Output the (X, Y) coordinate of the center of the cell containing the given text.  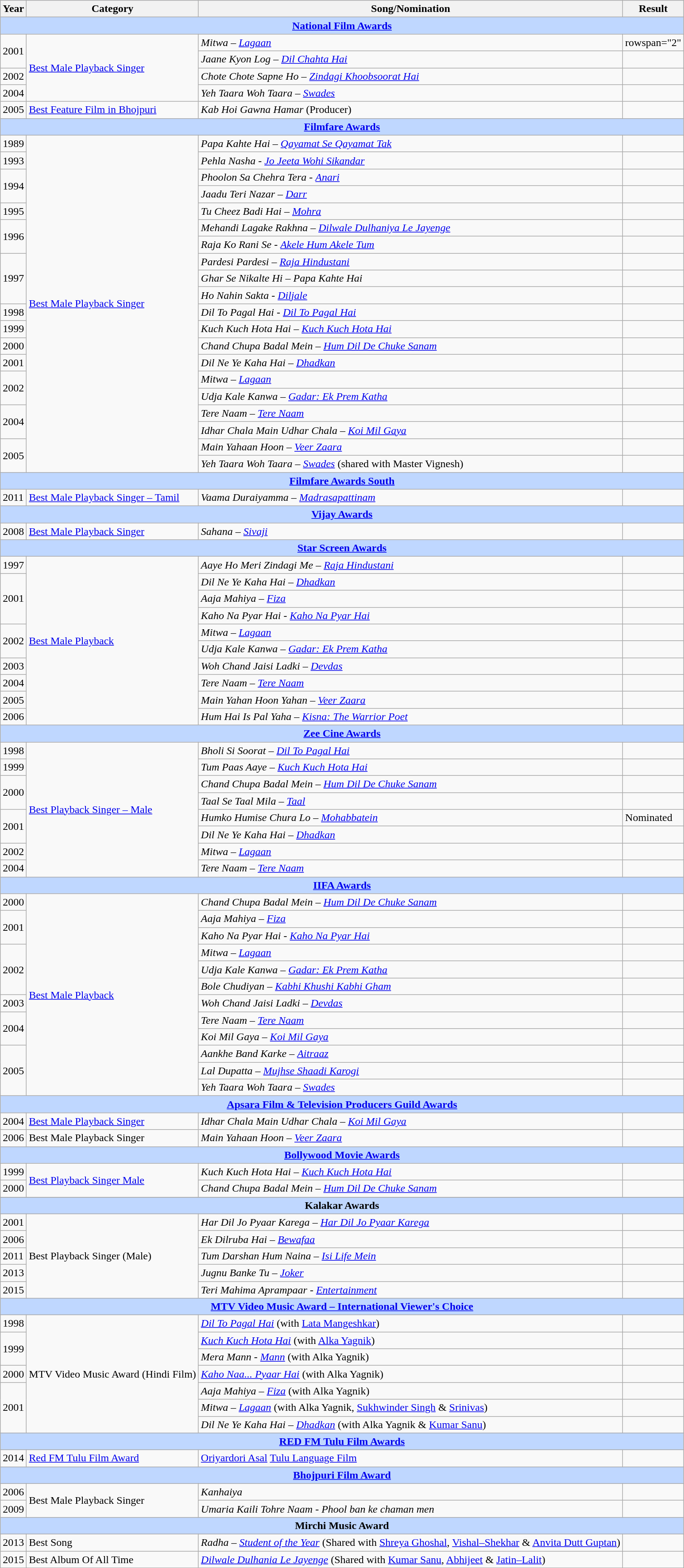
MTV Video Music Award – International Viewer's Choice (342, 1307)
Best Album Of All Time (112, 1559)
National Film Awards (342, 26)
Oriyardori Asal Tulu Language Film (410, 1458)
Dilwale Dulhania Le Jayenge (Shared with Kumar Sanu, Abhijeet & Jatin–Lalit) (410, 1559)
Tum Darshan Hum Naina – Isi Life Mein (410, 1256)
Result (653, 9)
Koi Mil Gaya – Koi Mil Gaya (410, 1037)
Sahana – Sivaji (410, 531)
rowspan="2" (653, 43)
Har Dil Jo Pyaar Karega – Har Dil Jo Pyaar Karega (410, 1222)
Filmfare Awards (342, 127)
Teri Mahima Aprampaar - Entertainment (410, 1290)
Lal Dupatta – Mujhse Shaadi Karogi (410, 1071)
1994 (13, 186)
Dil To Pagal Hai - Dil To Pagal Hai (410, 312)
Tu Cheez Badi Hai – Mohra (410, 211)
Category (112, 9)
Song/Nomination (410, 9)
1989 (13, 143)
Best Playback Singer (Male) (112, 1256)
Vijay Awards (342, 515)
Bollywood Movie Awards (342, 1155)
Apsara Film & Television Producers Guild Awards (342, 1104)
Mitwa – Lagaan (with Alka Yagnik, Sukhwinder Singh & Srinivas) (410, 1408)
Chote Chote Sapne Ho – Zindagi Khoobsoorat Hai (410, 76)
Dil To Pagal Hai (with Lata Mangeshkar) (410, 1324)
Red FM Tulu Film Award (112, 1458)
RED FM Tulu Film Awards (342, 1441)
Humko Humise Chura Lo – Mohabbatein (410, 818)
1995 (13, 211)
Phoolon Sa Chehra Tera - Anari (410, 177)
Mera Mann - Mann (with Alka Yagnik) (410, 1357)
Aaja Mahiya – Fiza (with Alka Yagnik) (410, 1391)
Kaho Naa... Pyaar Hai (with Alka Yagnik) (410, 1374)
Pehla Nasha - Jo Jeeta Wohi Sikandar (410, 160)
Best Song (112, 1542)
Best Male Playback Singer – Tamil (112, 498)
Filmfare Awards South (342, 480)
Taal Se Taal Mila – Taal (410, 801)
Ek Dilruba Hai – Bewafaa (410, 1239)
Dil Ne Ye Kaha Hai – Dhadkan (with Alka Yagnik & Kumar Sanu) (410, 1425)
Aankhe Band Karke – Aitraaz (410, 1054)
Bholi Si Soorat – Dil To Pagal Hai (410, 751)
Yeh Taara Woh Taara – Swades (shared with Master Vignesh) (410, 464)
Pardesi Pardesi – Raja Hindustani (410, 262)
Best Playback Singer Male (112, 1180)
1993 (13, 160)
Jugnu Banke Tu – Joker (410, 1273)
Main Yahan Hoon Yahan – Veer Zaara (410, 700)
Papa Kahte Hai – Qayamat Se Qayamat Tak (410, 143)
Hum Hai Is Pal Yaha – Kisna: The Warrior Poet (410, 716)
1996 (13, 236)
2014 (13, 1458)
Star Screen Awards (342, 548)
Radha – Student of the Year (Shared with Shreya Ghoshal, Vishal–Shekhar & Anvita Dutt Guptan) (410, 1542)
Ho Nahin Sakta - Diljale (410, 295)
IIFA Awards (342, 885)
Year (13, 9)
Bole Chudiyan – Kabhi Khushi Kabhi Gham (410, 986)
Zee Cine Awards (342, 733)
Bhojpuri Film Award (342, 1475)
Best Feature Film in Bhojpuri (112, 110)
Mehandi Lagake Rakhna – Dilwale Dulhaniya Le Jayenge (410, 228)
Vaama Duraiyamma – Madrasapattinam (410, 498)
Tum Paas Aaye – Kuch Kuch Hota Hai (410, 767)
Jaane Kyon Log – Dil Chahta Hai (410, 59)
Mirchi Music Award (342, 1525)
2009 (13, 1509)
Ghar Se Nikalte Hi – Papa Kahte Hai (410, 279)
Nominated (653, 818)
Aaye Ho Meri Zindagi Me – Raja Hindustani (410, 565)
Raja Ko Rani Se - Akele Hum Akele Tum (410, 245)
2008 (13, 531)
Umaria Kaili Tohre Naam - Phool ban ke chaman men (410, 1509)
Kuch Kuch Hota Hai (with Alka Yagnik) (410, 1340)
Jaadu Teri Nazar – Darr (410, 194)
MTV Video Music Award (Hindi Film) (112, 1374)
Kalakar Awards (342, 1205)
Kanhaiya (410, 1492)
Kab Hoi Gawna Hamar (Producer) (410, 110)
Best Playback Singer – Male (112, 809)
